Detect which cell encompasses the target text, then output its [x, y] center coordinate. 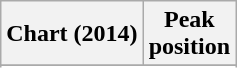
Chart (2014) [72, 34]
Peakposition [189, 34]
